Identify which cell holds the provided text, then report its [x, y] central coordinate. 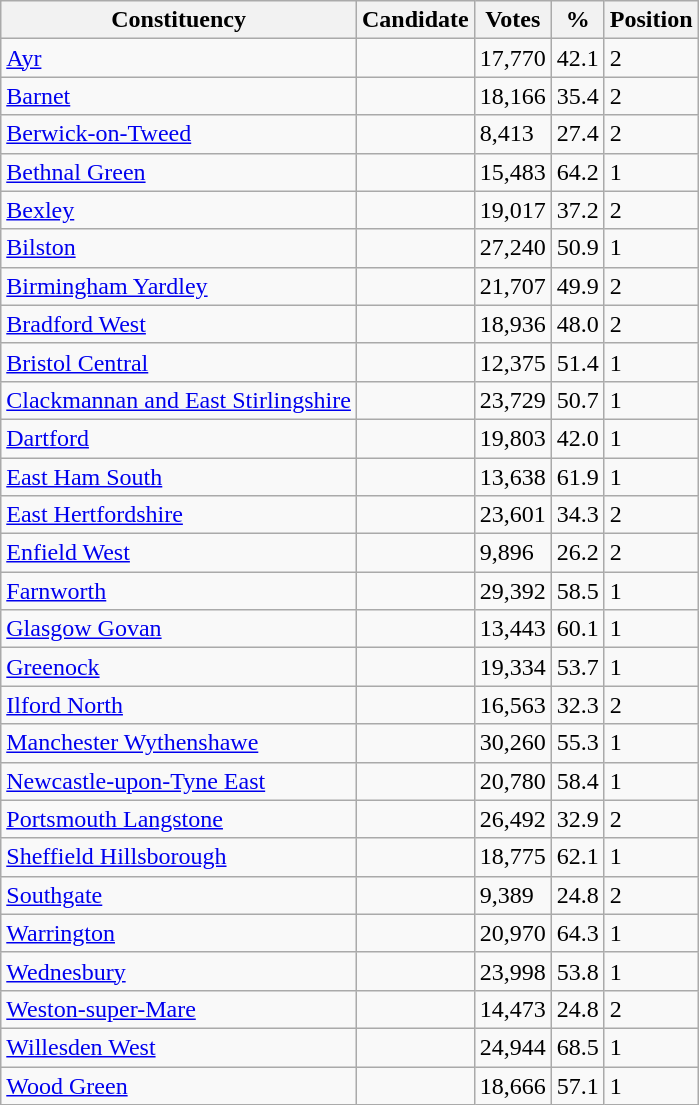
24,944 [512, 1047]
Manchester Wythenshawe [179, 743]
42.1 [578, 58]
18,166 [512, 96]
30,260 [512, 743]
60.1 [578, 629]
57.1 [578, 1085]
Farnworth [179, 591]
50.9 [578, 248]
East Ham South [179, 477]
Southgate [179, 895]
27.4 [578, 134]
Barnet [179, 96]
12,375 [512, 362]
% [578, 20]
15,483 [512, 172]
48.0 [578, 324]
Berwick-on-Tweed [179, 134]
51.4 [578, 362]
19,334 [512, 667]
42.0 [578, 438]
35.4 [578, 96]
18,936 [512, 324]
18,666 [512, 1085]
9,896 [512, 553]
32.3 [578, 705]
34.3 [578, 515]
Position [651, 20]
Bradford West [179, 324]
53.7 [578, 667]
23,998 [512, 971]
Candidate [415, 20]
20,780 [512, 781]
Bristol Central [179, 362]
Wednesbury [179, 971]
64.2 [578, 172]
Votes [512, 20]
Ayr [179, 58]
9,389 [512, 895]
8,413 [512, 134]
Birmingham Yardley [179, 286]
62.1 [578, 857]
Bilston [179, 248]
26.2 [578, 553]
50.7 [578, 400]
27,240 [512, 248]
26,492 [512, 819]
29,392 [512, 591]
Sheffield Hillsborough [179, 857]
Greenock [179, 667]
17,770 [512, 58]
Weston-super-Mare [179, 1009]
Willesden West [179, 1047]
23,729 [512, 400]
53.8 [578, 971]
Enfield West [179, 553]
58.5 [578, 591]
68.5 [578, 1047]
Clackmannan and East Stirlingshire [179, 400]
19,017 [512, 210]
20,970 [512, 933]
Glasgow Govan [179, 629]
61.9 [578, 477]
21,707 [512, 286]
37.2 [578, 210]
Bexley [179, 210]
East Hertfordshire [179, 515]
13,443 [512, 629]
14,473 [512, 1009]
19,803 [512, 438]
58.4 [578, 781]
Ilford North [179, 705]
Bethnal Green [179, 172]
Dartford [179, 438]
49.9 [578, 286]
Constituency [179, 20]
18,775 [512, 857]
Portsmouth Langstone [179, 819]
16,563 [512, 705]
23,601 [512, 515]
Newcastle-upon-Tyne East [179, 781]
55.3 [578, 743]
64.3 [578, 933]
13,638 [512, 477]
Wood Green [179, 1085]
Warrington [179, 933]
32.9 [578, 819]
